Extract the [X, Y] coordinate from the center of the cell holding the provided text.  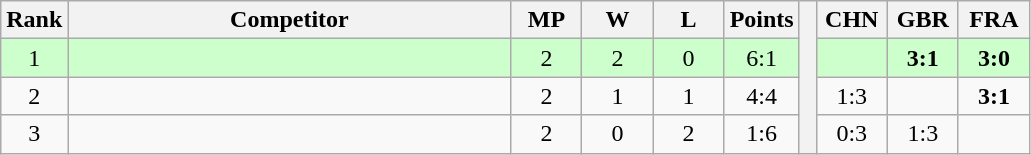
0:3 [852, 134]
MP [546, 20]
Points [762, 20]
FRA [994, 20]
Rank [34, 20]
CHN [852, 20]
L [688, 20]
6:1 [762, 58]
1:6 [762, 134]
Competitor [290, 20]
3 [34, 134]
3:0 [994, 58]
4:4 [762, 96]
W [618, 20]
GBR [922, 20]
